Find where the given text appears and provide that cell's center as (X, Y) coordinate. 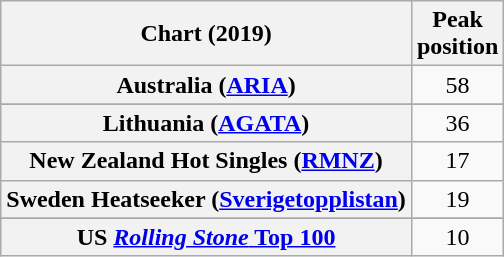
10 (457, 237)
Chart (2019) (206, 34)
Sweden Heatseeker (Sverigetopplistan) (206, 199)
Peakposition (457, 34)
US Rolling Stone Top 100 (206, 237)
Australia (ARIA) (206, 85)
36 (457, 123)
New Zealand Hot Singles (RMNZ) (206, 161)
17 (457, 161)
19 (457, 199)
58 (457, 85)
Lithuania (AGATA) (206, 123)
